Output the (X, Y) coordinate of the center of the cell containing the given text.  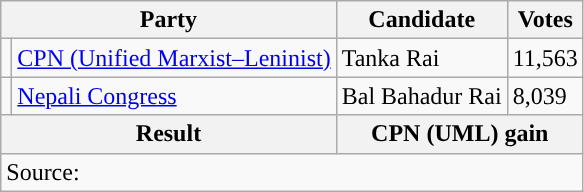
Tanka Rai (422, 58)
CPN (Unified Marxist–Leninist) (174, 58)
Nepali Congress (174, 96)
Bal Bahadur Rai (422, 96)
Candidate (422, 20)
Votes (545, 20)
11,563 (545, 58)
Result (168, 134)
Party (168, 20)
8,039 (545, 96)
Source: (292, 172)
CPN (UML) gain (460, 134)
